From the cell containing the given text, extract its center point as (x, y) coordinate. 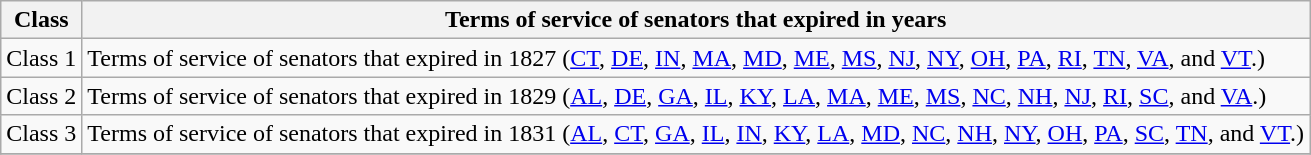
Class 3 (42, 134)
Class (42, 20)
Class 2 (42, 96)
Terms of service of senators that expired in 1831 (AL, CT, GA, IL, IN, KY, LA, MD, NC, NH, NY, OH, PA, SC, TN, and VT.) (696, 134)
Terms of service of senators that expired in 1829 (AL, DE, GA, IL, KY, LA, MA, ME, MS, NC, NH, NJ, RI, SC, and VA.) (696, 96)
Class 1 (42, 58)
Terms of service of senators that expired in 1827 (CT, DE, IN, MA, MD, ME, MS, NJ, NY, OH, PA, RI, TN, VA, and VT.) (696, 58)
Terms of service of senators that expired in years (696, 20)
